For the text-containing cell, return its midpoint in (X, Y) coordinate format. 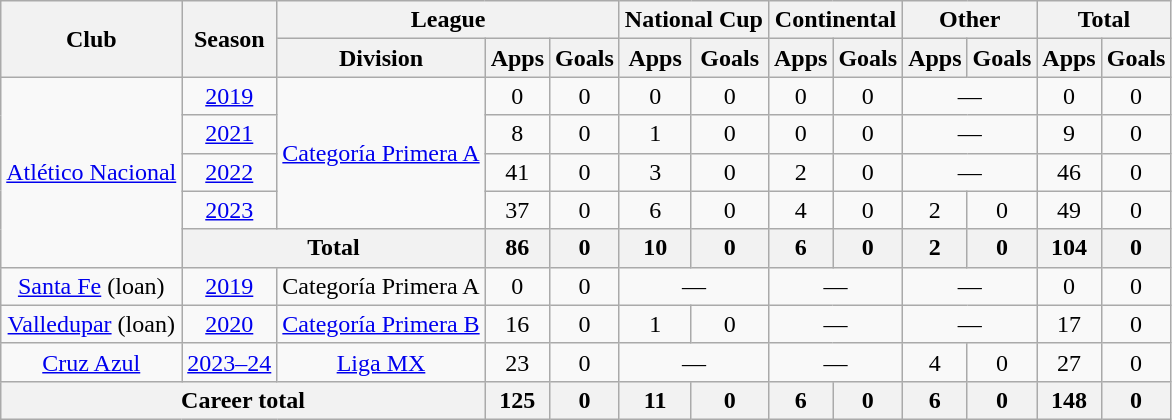
10 (655, 248)
2022 (230, 172)
Cruz Azul (92, 362)
Season (230, 39)
27 (1069, 362)
46 (1069, 172)
Division (381, 58)
17 (1069, 324)
23 (517, 362)
Santa Fe (loan) (92, 286)
9 (1069, 134)
Other (970, 20)
41 (517, 172)
Valledupar (loan) (92, 324)
37 (517, 210)
16 (517, 324)
Categoría Primera B (381, 324)
11 (655, 400)
National Cup (694, 20)
2020 (230, 324)
148 (1069, 400)
Atlético Nacional (92, 172)
Continental (835, 20)
3 (655, 172)
86 (517, 248)
2023 (230, 210)
125 (517, 400)
2021 (230, 134)
Career total (243, 400)
Liga MX (381, 362)
League (448, 20)
Club (92, 39)
2023–24 (230, 362)
49 (1069, 210)
104 (1069, 248)
8 (517, 134)
